Pinpoint the cell where the given text exists, returning its [X, Y] midpoint coordinate. 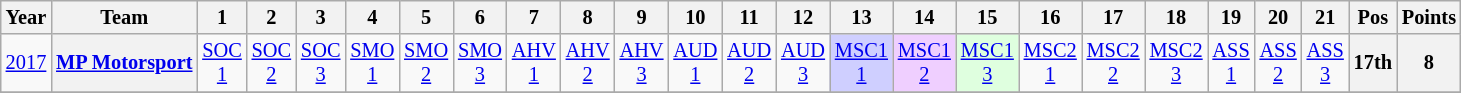
15 [988, 17]
17 [1114, 17]
MSC11 [862, 63]
Points [1429, 17]
AHV2 [588, 63]
SMO3 [480, 63]
Team [124, 17]
AUD3 [803, 63]
AUD1 [695, 63]
SOC2 [272, 63]
21 [1326, 17]
6 [480, 17]
ASS2 [1278, 63]
Year [26, 17]
16 [1050, 17]
ASS1 [1232, 63]
10 [695, 17]
SMO2 [426, 63]
3 [320, 17]
4 [372, 17]
SOC3 [320, 63]
AUD2 [749, 63]
SMO1 [372, 63]
2 [272, 17]
19 [1232, 17]
MSC22 [1114, 63]
7 [534, 17]
14 [924, 17]
2017 [26, 63]
MSC13 [988, 63]
12 [803, 17]
MP Motorsport [124, 63]
1 [222, 17]
Pos [1373, 17]
20 [1278, 17]
5 [426, 17]
ASS3 [1326, 63]
AHV1 [534, 63]
9 [642, 17]
17th [1373, 63]
MSC21 [1050, 63]
SOC1 [222, 63]
MSC23 [1176, 63]
MSC12 [924, 63]
18 [1176, 17]
13 [862, 17]
AHV3 [642, 63]
11 [749, 17]
